Search for the cell housing the specified text and yield its [X, Y] center coordinate. 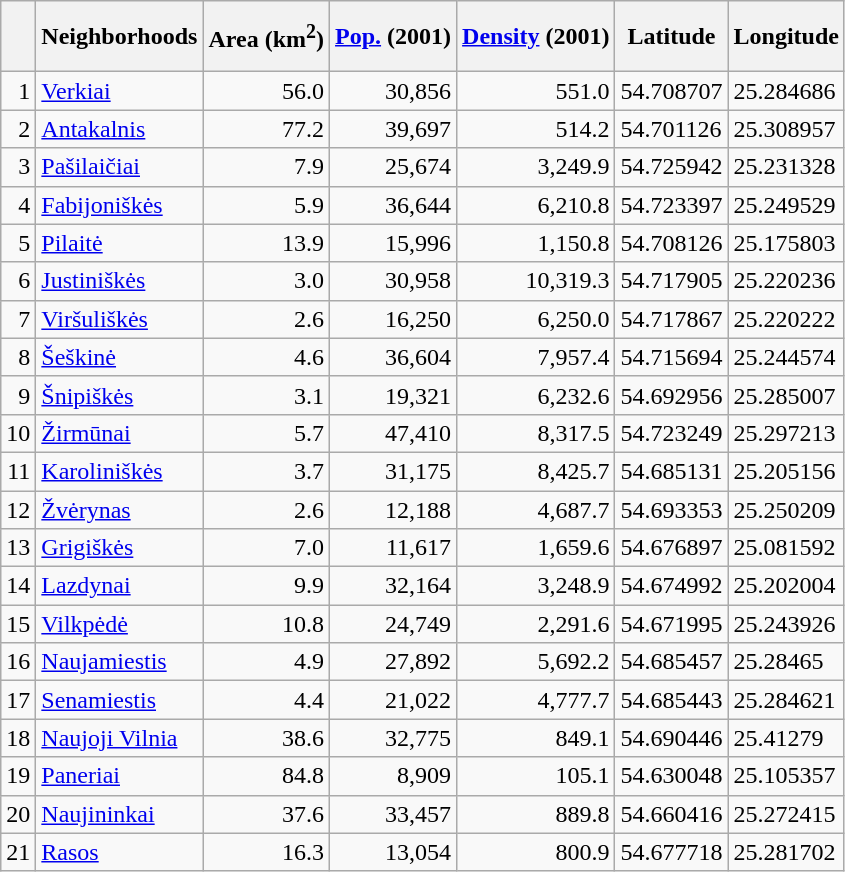
54.717867 [672, 319]
889.8 [536, 814]
12,188 [394, 509]
10 [18, 433]
Density (2001) [536, 36]
84.8 [266, 776]
3.1 [266, 395]
15,996 [394, 243]
Naujoji Vilnia [120, 738]
551.0 [536, 91]
54.660416 [672, 814]
18 [18, 738]
7 [18, 319]
25.231328 [786, 167]
7.9 [266, 167]
514.2 [536, 129]
8,909 [394, 776]
Grigiškės [120, 548]
105.1 [536, 776]
54.630048 [672, 776]
54.723397 [672, 205]
8 [18, 357]
4.4 [266, 700]
39,697 [394, 129]
54.708126 [672, 243]
33,457 [394, 814]
25.243926 [786, 624]
25.205156 [786, 471]
21 [18, 852]
14 [18, 586]
25,674 [394, 167]
8,425.7 [536, 471]
32,775 [394, 738]
54.708707 [672, 91]
25.28465 [786, 662]
25.105357 [786, 776]
Žirmūnai [120, 433]
25.175803 [786, 243]
6,210.8 [536, 205]
Naujamiestis [120, 662]
54.671995 [672, 624]
4.9 [266, 662]
3 [18, 167]
31,175 [394, 471]
56.0 [266, 91]
54.685457 [672, 662]
17 [18, 700]
6,232.6 [536, 395]
54.715694 [672, 357]
20 [18, 814]
Naujininkai [120, 814]
27,892 [394, 662]
32,164 [394, 586]
Šnipiškės [120, 395]
25.249529 [786, 205]
25.244574 [786, 357]
77.2 [266, 129]
7,957.4 [536, 357]
4,777.7 [536, 700]
54.676897 [672, 548]
6,250.0 [536, 319]
54.692956 [672, 395]
54.685131 [672, 471]
19 [18, 776]
1 [18, 91]
Latitude [672, 36]
Vilkpėdė [120, 624]
54.674992 [672, 586]
6 [18, 281]
3.7 [266, 471]
Paneriai [120, 776]
25.272415 [786, 814]
Antakalnis [120, 129]
16,250 [394, 319]
Šeškinė [120, 357]
8,317.5 [536, 433]
3.0 [266, 281]
25.202004 [786, 586]
Area (km2) [266, 36]
37.6 [266, 814]
54.693353 [672, 509]
21,022 [394, 700]
1,659.6 [536, 548]
13.9 [266, 243]
19,321 [394, 395]
30,958 [394, 281]
3,248.9 [536, 586]
5 [18, 243]
11,617 [394, 548]
10.8 [266, 624]
849.1 [536, 738]
Pašilaičiai [120, 167]
10,319.3 [536, 281]
Fabijoniškės [120, 205]
25.308957 [786, 129]
Žvėrynas [120, 509]
54.690446 [672, 738]
7.0 [266, 548]
Rasos [120, 852]
4 [18, 205]
4.6 [266, 357]
Pop. (2001) [394, 36]
38.6 [266, 738]
Verkiai [120, 91]
54.685443 [672, 700]
54.717905 [672, 281]
25.284621 [786, 700]
15 [18, 624]
9 [18, 395]
25.285007 [786, 395]
47,410 [394, 433]
Pilaitė [120, 243]
25.41279 [786, 738]
4,687.7 [536, 509]
16 [18, 662]
800.9 [536, 852]
25.220236 [786, 281]
13,054 [394, 852]
Karoliniškės [120, 471]
2 [18, 129]
5,692.2 [536, 662]
36,644 [394, 205]
54.701126 [672, 129]
25.284686 [786, 91]
2,291.6 [536, 624]
9.9 [266, 586]
12 [18, 509]
5.9 [266, 205]
54.677718 [672, 852]
Justiniškės [120, 281]
5.7 [266, 433]
25.220222 [786, 319]
25.081592 [786, 548]
25.281702 [786, 852]
24,749 [394, 624]
30,856 [394, 91]
16.3 [266, 852]
11 [18, 471]
Neighborhoods [120, 36]
1,150.8 [536, 243]
25.250209 [786, 509]
54.723249 [672, 433]
54.725942 [672, 167]
13 [18, 548]
3,249.9 [536, 167]
Lazdynai [120, 586]
36,604 [394, 357]
Longitude [786, 36]
Senamiestis [120, 700]
25.297213 [786, 433]
Viršuliškės [120, 319]
